From the cell containing the given text, extract its center point as (x, y) coordinate. 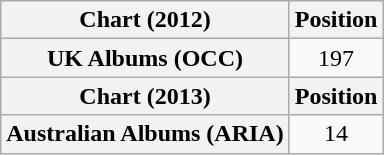
UK Albums (OCC) (145, 58)
14 (336, 134)
197 (336, 58)
Chart (2013) (145, 96)
Chart (2012) (145, 20)
Australian Albums (ARIA) (145, 134)
